Output the [X, Y] coordinate of the center of the cell containing the given text.  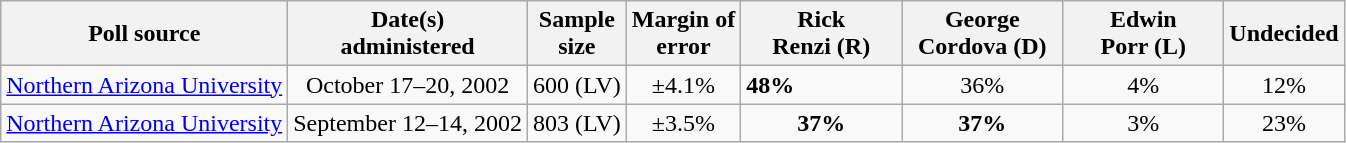
October 17–20, 2002 [408, 85]
3% [1144, 123]
±3.5% [683, 123]
September 12–14, 2002 [408, 123]
GeorgeCordova (D) [982, 34]
803 (LV) [576, 123]
36% [982, 85]
Undecided [1284, 34]
48% [822, 85]
Poll source [144, 34]
12% [1284, 85]
Date(s)administered [408, 34]
RickRenzi (R) [822, 34]
600 (LV) [576, 85]
4% [1144, 85]
EdwinPorr (L) [1144, 34]
23% [1284, 123]
Samplesize [576, 34]
Margin of error [683, 34]
±4.1% [683, 85]
